Extract the [x, y] coordinate from the center of the cell holding the provided text.  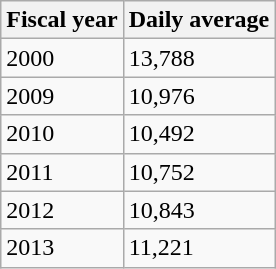
2012 [62, 210]
13,788 [199, 58]
2013 [62, 248]
2000 [62, 58]
Fiscal year [62, 20]
11,221 [199, 248]
2011 [62, 172]
10,492 [199, 134]
Daily average [199, 20]
10,976 [199, 96]
2009 [62, 96]
2010 [62, 134]
10,752 [199, 172]
10,843 [199, 210]
